Return the (X, Y) coordinate for the center point of the cell that contains the specified text.  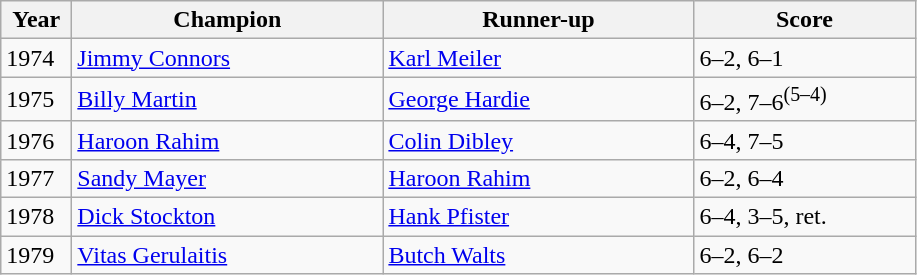
Billy Martin (228, 100)
Year (36, 20)
Dick Stockton (228, 217)
1974 (36, 58)
6–2, 6–2 (804, 255)
1978 (36, 217)
1975 (36, 100)
Sandy Mayer (228, 178)
6–2, 6–1 (804, 58)
Butch Walts (538, 255)
Vitas Gerulaitis (228, 255)
1976 (36, 140)
6–4, 3–5, ret. (804, 217)
6–2, 7–6(5–4) (804, 100)
Hank Pfister (538, 217)
Colin Dibley (538, 140)
Jimmy Connors (228, 58)
6–2, 6–4 (804, 178)
George Hardie (538, 100)
1977 (36, 178)
Champion (228, 20)
Karl Meiler (538, 58)
Score (804, 20)
Runner-up (538, 20)
1979 (36, 255)
6–4, 7–5 (804, 140)
